Capture the cell that displays the provided text and extract its (X, Y) central coordinate. 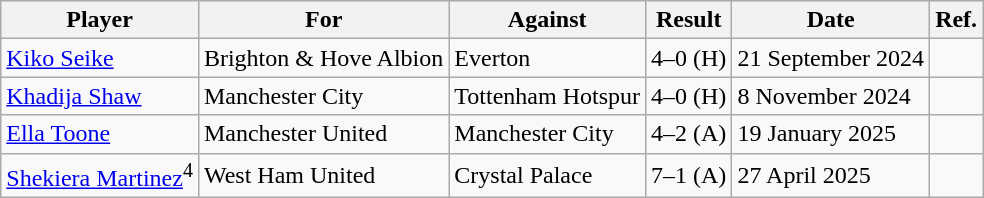
Ref. (956, 20)
Tottenham Hotspur (548, 96)
Khadija Shaw (100, 96)
19 January 2025 (831, 134)
Date (831, 20)
27 April 2025 (831, 176)
Against (548, 20)
West Ham United (323, 176)
Crystal Palace (548, 176)
Manchester United (323, 134)
For (323, 20)
8 November 2024 (831, 96)
7–1 (A) (689, 176)
Player (100, 20)
Everton (548, 58)
Result (689, 20)
Brighton & Hove Albion (323, 58)
21 September 2024 (831, 58)
4–2 (A) (689, 134)
Ella Toone (100, 134)
Shekiera Martinez4 (100, 176)
Kiko Seike (100, 58)
